Find where the given text appears and provide that cell's center as (x, y) coordinate. 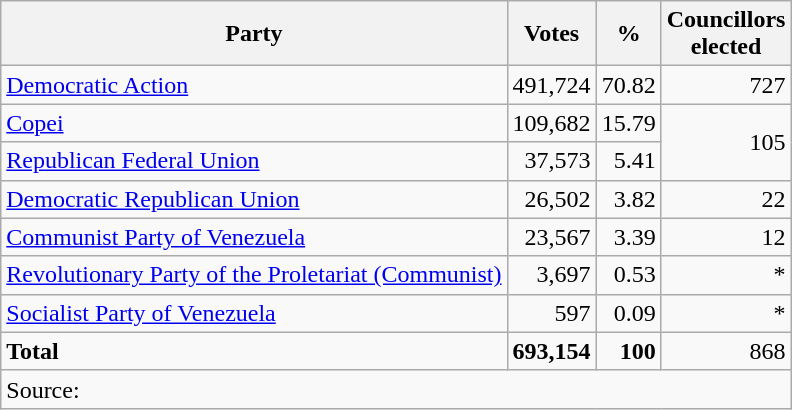
Socialist Party of Venezuela (254, 313)
22 (726, 199)
Revolutionary Party of the Proletariat (Communist) (254, 275)
Source: (396, 389)
3,697 (552, 275)
727 (726, 85)
Democratic Republican Union (254, 199)
0.53 (628, 275)
Votes (552, 34)
491,724 (552, 85)
Total (254, 351)
Democratic Action (254, 85)
Party (254, 34)
5.41 (628, 161)
23,567 (552, 237)
12 (726, 237)
3.82 (628, 199)
3.39 (628, 237)
0.09 (628, 313)
26,502 (552, 199)
Republican Federal Union (254, 161)
100 (628, 351)
868 (726, 351)
37,573 (552, 161)
597 (552, 313)
105 (726, 142)
70.82 (628, 85)
Communist Party of Venezuela (254, 237)
% (628, 34)
Copei (254, 123)
693,154 (552, 351)
Councillorselected (726, 34)
109,682 (552, 123)
15.79 (628, 123)
